From the cell containing the given text, extract its center point as (x, y) coordinate. 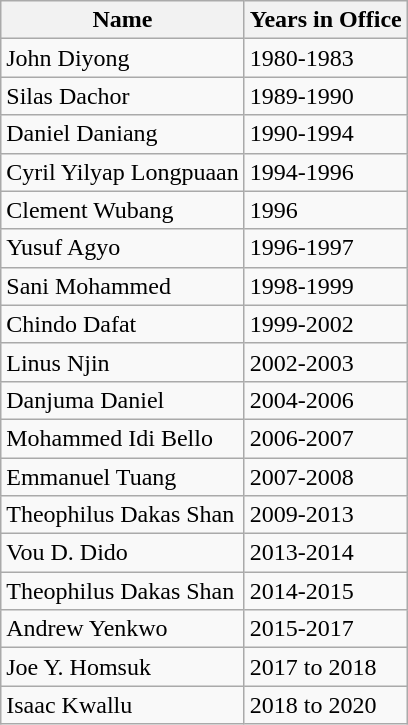
1996-1997 (326, 248)
Mohammed Idi Bello (122, 438)
1996 (326, 210)
2018 to 2020 (326, 705)
2013-2014 (326, 553)
Chindo Dafat (122, 324)
John Diyong (122, 58)
2017 to 2018 (326, 667)
2007-2008 (326, 477)
Andrew Yenkwo (122, 629)
Cyril Yilyap Longpuaan (122, 172)
1990-1994 (326, 134)
Yusuf Agyo (122, 248)
2009-2013 (326, 515)
1989-1990 (326, 96)
1999-2002 (326, 324)
2004-2006 (326, 400)
2006-2007 (326, 438)
Linus Njin (122, 362)
2002-2003 (326, 362)
Isaac Kwallu (122, 705)
Danjuma Daniel (122, 400)
1980-1983 (326, 58)
Name (122, 20)
Clement Wubang (122, 210)
2014-2015 (326, 591)
1994-1996 (326, 172)
2015-2017 (326, 629)
Emmanuel Tuang (122, 477)
Years in Office (326, 20)
Vou D. Dido (122, 553)
1998-1999 (326, 286)
Joe Y. Homsuk (122, 667)
Sani Mohammed (122, 286)
Daniel Daniang (122, 134)
Silas Dachor (122, 96)
